Return the (x, y) coordinate for the center point of the cell that contains the specified text.  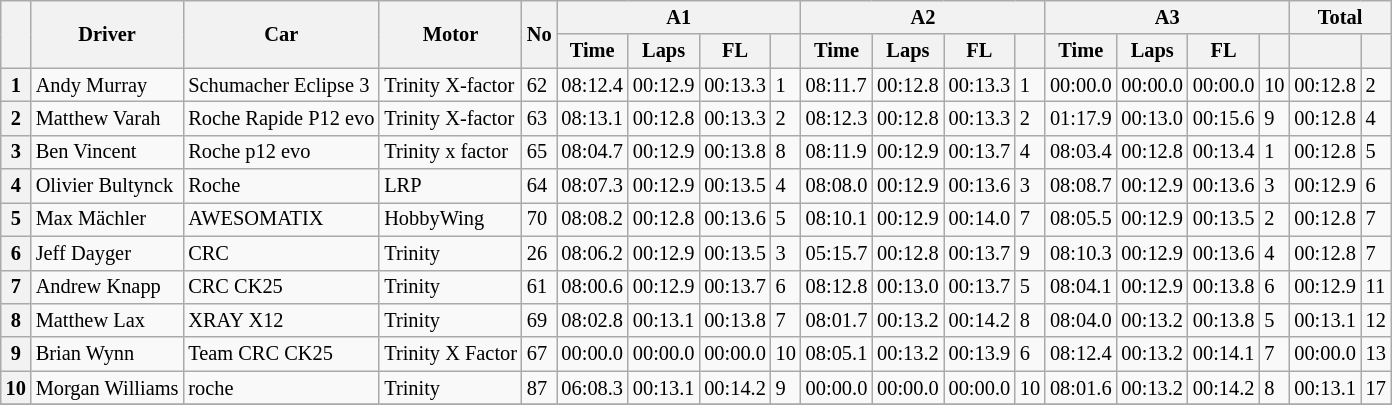
A3 (1167, 17)
05:15.7 (836, 253)
Trinity X Factor (450, 354)
08:03.4 (1080, 152)
62 (540, 85)
Car (281, 34)
08:04.0 (1080, 320)
08:08.0 (836, 186)
A1 (678, 17)
Andrew Knapp (108, 287)
08:06.2 (592, 253)
Roche p12 evo (281, 152)
Team CRC CK25 (281, 354)
70 (540, 219)
01:17.9 (1080, 118)
AWESOMATIX (281, 219)
08:11.7 (836, 85)
08:01.6 (1080, 388)
26 (540, 253)
roche (281, 388)
08:05.5 (1080, 219)
Olivier Bultynck (108, 186)
A2 (923, 17)
Morgan Williams (108, 388)
08:13.1 (592, 118)
08:10.3 (1080, 253)
Ben Vincent (108, 152)
17 (1376, 388)
64 (540, 186)
08:12.3 (836, 118)
00:15.6 (1224, 118)
61 (540, 287)
00:13.4 (1224, 152)
00:14.0 (980, 219)
XRAY X12 (281, 320)
65 (540, 152)
Max Mächler (108, 219)
Jeff Dayger (108, 253)
Roche (281, 186)
Brian Wynn (108, 354)
Matthew Varah (108, 118)
08:04.7 (592, 152)
08:04.1 (1080, 287)
No (540, 34)
06:08.3 (592, 388)
Motor (450, 34)
08:02.8 (592, 320)
Andy Murray (108, 85)
Schumacher Eclipse 3 (281, 85)
Driver (108, 34)
08:11.9 (836, 152)
13 (1376, 354)
00:13.9 (980, 354)
00:14.1 (1224, 354)
69 (540, 320)
Total (1340, 17)
11 (1376, 287)
Matthew Lax (108, 320)
08:01.7 (836, 320)
08:05.1 (836, 354)
08:08.2 (592, 219)
CRC (281, 253)
12 (1376, 320)
08:08.7 (1080, 186)
63 (540, 118)
08:12.8 (836, 287)
08:00.6 (592, 287)
87 (540, 388)
67 (540, 354)
Roche Rapide P12 evo (281, 118)
HobbyWing (450, 219)
08:10.1 (836, 219)
CRC CK25 (281, 287)
Trinity x factor (450, 152)
08:07.3 (592, 186)
LRP (450, 186)
